Detect which cell encompasses the target text, then output its (x, y) center coordinate. 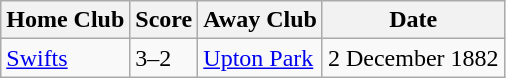
3–2 (164, 58)
2 December 1882 (413, 58)
Home Club (66, 20)
Away Club (260, 20)
Score (164, 20)
Date (413, 20)
Swifts (66, 58)
Upton Park (260, 58)
